From the cell containing the given text, extract its center point as [x, y] coordinate. 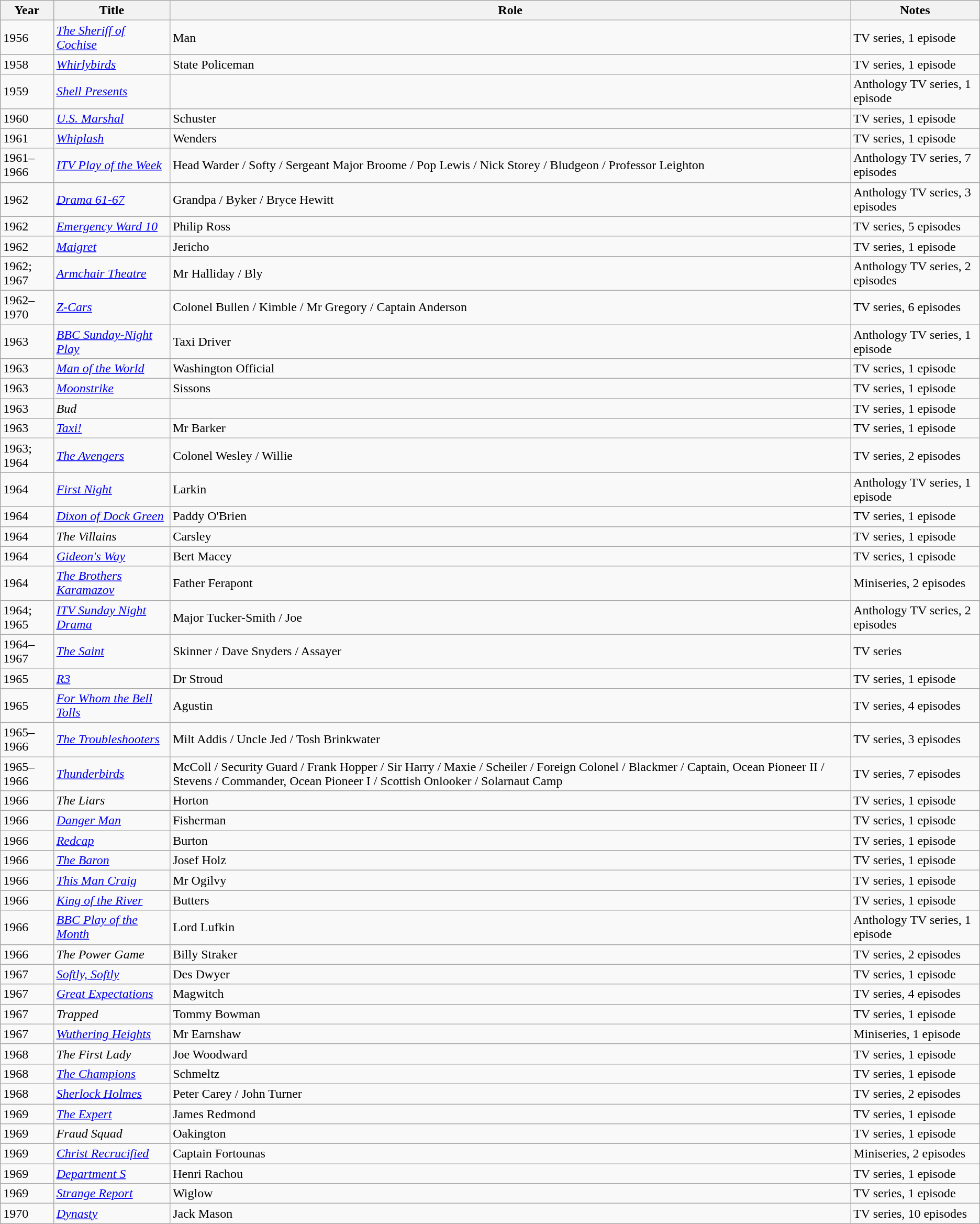
Billy Straker [510, 954]
1962–1970 [27, 307]
Schuster [510, 118]
Man [510, 38]
Drama 61-67 [112, 199]
BBC Sunday-Night Play [112, 341]
1964–1967 [27, 652]
1961–1966 [27, 166]
State Policeman [510, 64]
TV series, 6 episodes [915, 307]
Dixon of Dock Green [112, 516]
The Troubleshooters [112, 740]
Father Ferapont [510, 583]
Oakington [510, 1134]
1970 [27, 1214]
Moonstrike [112, 389]
For Whom the Bell Tolls [112, 705]
Mr Barker [510, 428]
BBC Play of the Month [112, 927]
The Champions [112, 1074]
This Man Craig [112, 880]
Head Warder / Softy / Sergeant Major Broome / Pop Lewis / Nick Storey / Bludgeon / Professor Leighton [510, 166]
The Expert [112, 1114]
Great Expectations [112, 994]
Whirlybirds [112, 64]
1962; 1967 [27, 273]
Christ Recrucified [112, 1154]
TV series, 5 episodes [915, 226]
Joe Woodward [510, 1054]
ITV Play of the Week [112, 166]
Milt Addis / Uncle Jed / Tosh Brinkwater [510, 740]
Z-Cars [112, 307]
Mr Ogilvy [510, 880]
Lord Lufkin [510, 927]
Emergency Ward 10 [112, 226]
The Baron [112, 861]
The Liars [112, 801]
Jericho [510, 246]
The Avengers [112, 456]
1959 [27, 91]
Sissons [510, 389]
Thunderbirds [112, 773]
Wuthering Heights [112, 1034]
1963; 1964 [27, 456]
James Redmond [510, 1114]
Fraud Squad [112, 1134]
Butters [510, 900]
1964; 1965 [27, 617]
1958 [27, 64]
Danger Man [112, 821]
1961 [27, 138]
1960 [27, 118]
First Night [112, 489]
Schmeltz [510, 1074]
Wiglow [510, 1194]
Department S [112, 1174]
King of the River [112, 900]
TV series, 3 episodes [915, 740]
1956 [27, 38]
Year [27, 10]
Washington Official [510, 369]
Colonel Wesley / Willie [510, 456]
TV series, 10 episodes [915, 1214]
Softly, Softly [112, 974]
The Villains [112, 536]
Whiplash [112, 138]
Jack Mason [510, 1214]
The First Lady [112, 1054]
Mr Halliday / Bly [510, 273]
Paddy O'Brien [510, 516]
Colonel Bullen / Kimble / Mr Gregory / Captain Anderson [510, 307]
Anthology TV series, 3 episodes [915, 199]
Wenders [510, 138]
ITV Sunday Night Drama [112, 617]
Trapped [112, 1014]
Magwitch [510, 994]
Title [112, 10]
Taxi! [112, 428]
Fisherman [510, 821]
The Saint [112, 652]
Sherlock Holmes [112, 1094]
The Power Game [112, 954]
Skinner / Dave Snyders / Assayer [510, 652]
Carsley [510, 536]
R3 [112, 678]
Miniseries, 1 episode [915, 1034]
The Sheriff of Cochise [112, 38]
Larkin [510, 489]
Gideon's Way [112, 556]
Maigret [112, 246]
Horton [510, 801]
Dynasty [112, 1214]
Dr Stroud [510, 678]
Anthology TV series, 7 episodes [915, 166]
Notes [915, 10]
Des Dwyer [510, 974]
Bud [112, 409]
U.S. Marshal [112, 118]
Shell Presents [112, 91]
Philip Ross [510, 226]
Tommy Bowman [510, 1014]
Armchair Theatre [112, 273]
TV series [915, 652]
Grandpa / Byker / Bryce Hewitt [510, 199]
Agustin [510, 705]
The Brothers Karamazov [112, 583]
Henri Rachou [510, 1174]
Redcap [112, 841]
Major Tucker-Smith / Joe [510, 617]
Strange Report [112, 1194]
Captain Fortounas [510, 1154]
Man of the World [112, 369]
Burton [510, 841]
Bert Macey [510, 556]
Mr Earnshaw [510, 1034]
TV series, 7 episodes [915, 773]
Taxi Driver [510, 341]
Josef Holz [510, 861]
Role [510, 10]
Peter Carey / John Turner [510, 1094]
